Return the [X, Y] coordinate for the center point of the cell that contains the specified text.  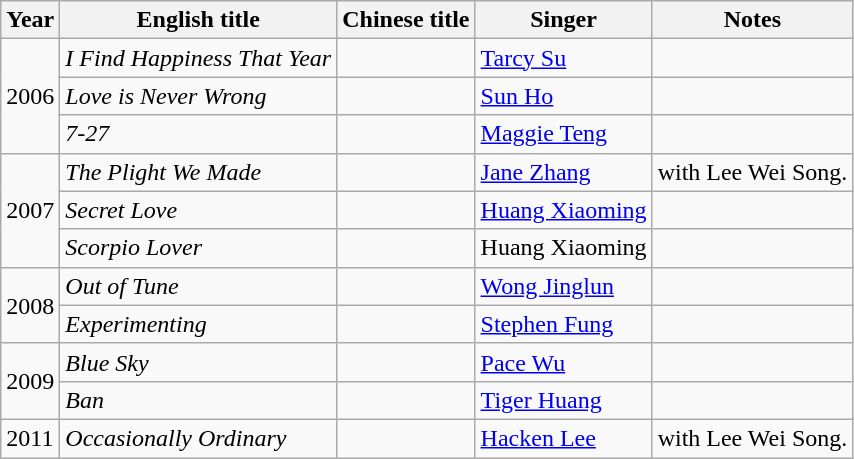
Notes [752, 20]
Hacken Lee [564, 438]
2009 [30, 381]
Pace Wu [564, 362]
Jane Zhang [564, 172]
Stephen Fung [564, 324]
Scorpio Lover [198, 248]
Wong Jinglun [564, 286]
Experimenting [198, 324]
2006 [30, 96]
Out of Tune [198, 286]
2008 [30, 305]
Occasionally Ordinary [198, 438]
Love is Never Wrong [198, 96]
Ban [198, 400]
Maggie Teng [564, 134]
Tiger Huang [564, 400]
7-27 [198, 134]
English title [198, 20]
2011 [30, 438]
Sun Ho [564, 96]
Secret Love [198, 210]
Blue Sky [198, 362]
The Plight We Made [198, 172]
Tarcy Su [564, 58]
Singer [564, 20]
Year [30, 20]
2007 [30, 210]
I Find Happiness That Year [198, 58]
Chinese title [406, 20]
